Provide the (X, Y) coordinate of the cell's center where the given text is located.  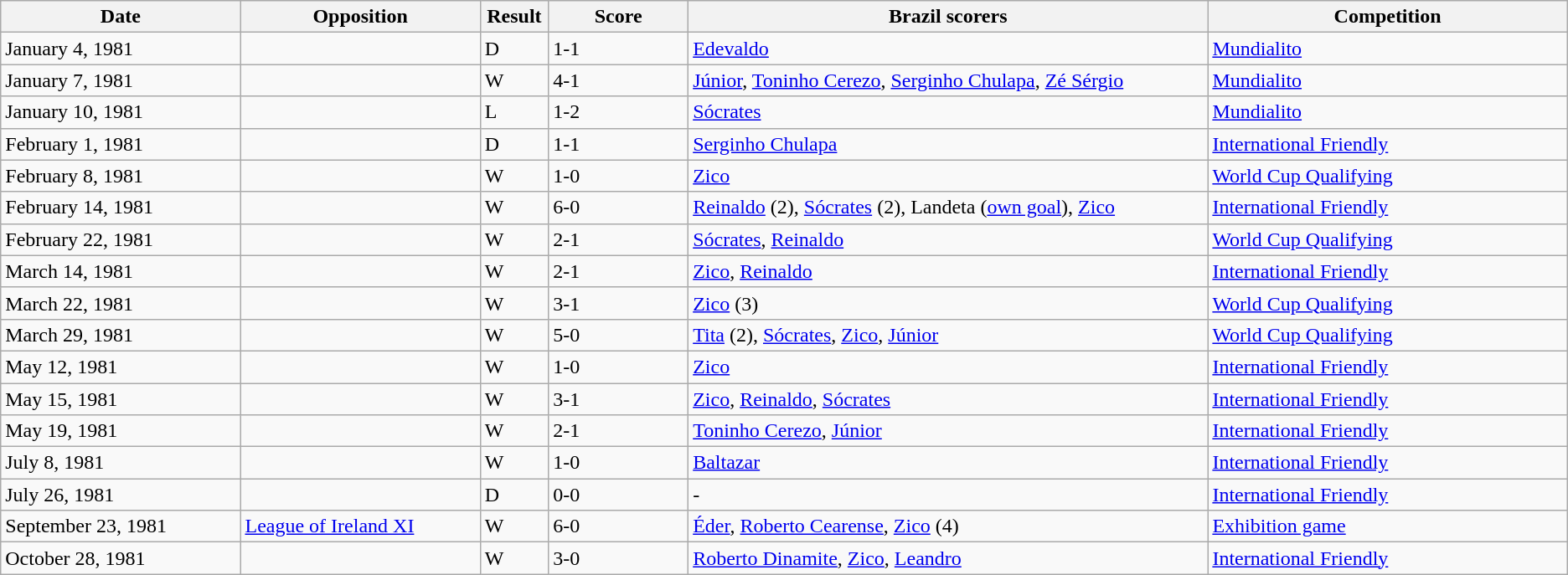
October 28, 1981 (121, 558)
5-0 (618, 335)
January 4, 1981 (121, 49)
January 7, 1981 (121, 80)
September 23, 1981 (121, 526)
May 19, 1981 (121, 431)
January 10, 1981 (121, 112)
Date (121, 17)
1-2 (618, 112)
4-1 (618, 80)
Baltazar (948, 463)
Competition (1387, 17)
Exhibition game (1387, 526)
3-0 (618, 558)
Toninho Cerezo, Júnior (948, 431)
Éder, Roberto Cearense, Zico (4) (948, 526)
Sócrates (948, 112)
Roberto Dinamite, Zico, Leandro (948, 558)
Zico, Reinaldo, Sócrates (948, 399)
May 15, 1981 (121, 399)
March 29, 1981 (121, 335)
League of Ireland XI (360, 526)
Reinaldo (2), Sócrates (2), Landeta (own goal), Zico (948, 208)
Score (618, 17)
July 8, 1981 (121, 463)
May 12, 1981 (121, 367)
Zico, Reinaldo (948, 271)
Result (514, 17)
February 14, 1981 (121, 208)
July 26, 1981 (121, 495)
L (514, 112)
March 14, 1981 (121, 271)
Serginho Chulapa (948, 144)
Tita (2), Sócrates, Zico, Júnior (948, 335)
- (948, 495)
Sócrates, Reinaldo (948, 239)
Opposition (360, 17)
February 1, 1981 (121, 144)
February 22, 1981 (121, 239)
0-0 (618, 495)
March 22, 1981 (121, 303)
Brazil scorers (948, 17)
Zico (3) (948, 303)
Júnior, Toninho Cerezo, Serginho Chulapa, Zé Sérgio (948, 80)
Edevaldo (948, 49)
February 8, 1981 (121, 176)
